From the cell containing the given text, extract its center point as (X, Y) coordinate. 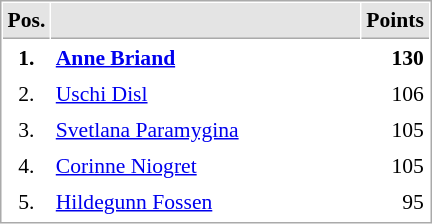
95 (396, 201)
Uschi Disl (206, 93)
106 (396, 93)
Hildegunn Fossen (206, 201)
Svetlana Paramygina (206, 129)
Anne Briand (206, 57)
130 (396, 57)
3. (26, 129)
1. (26, 57)
5. (26, 201)
Points (396, 21)
4. (26, 165)
2. (26, 93)
Pos. (26, 21)
Corinne Niogret (206, 165)
